Identify which cell holds the provided text, then report its [x, y] central coordinate. 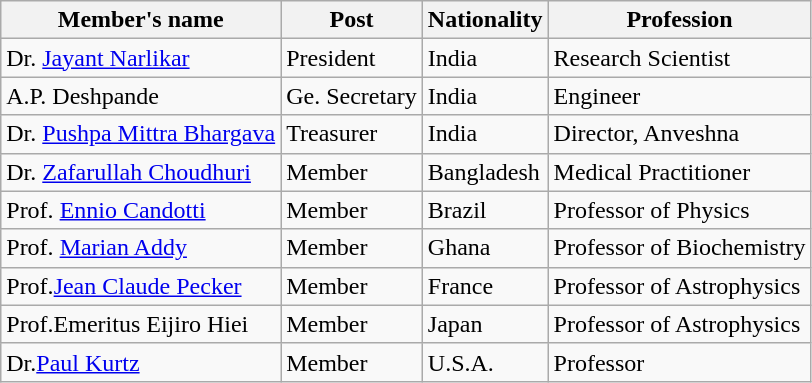
A.P. Deshpande [141, 96]
President [352, 58]
Prof. Marian Addy [141, 248]
Prof. Ennio Candotti [141, 210]
Treasurer [352, 134]
Research Scientist [680, 58]
Prof.Emeritus Eijiro Hiei [141, 324]
Dr.Paul Kurtz [141, 362]
Director, Anveshna [680, 134]
Dr. Zafarullah Choudhuri [141, 172]
Engineer [680, 96]
Prof.Jean Claude Pecker [141, 286]
Japan [485, 324]
Professor of Physics [680, 210]
Dr. Jayant Narlikar [141, 58]
Bangladesh [485, 172]
Nationality [485, 20]
Member's name [141, 20]
Medical Practitioner [680, 172]
Brazil [485, 210]
Dr. Pushpa Mittra Bhargava [141, 134]
Professor of Biochemistry [680, 248]
France [485, 286]
Post [352, 20]
Ge. Secretary [352, 96]
U.S.A. [485, 362]
Profession [680, 20]
Professor [680, 362]
Ghana [485, 248]
